Determine the (X, Y) coordinate at the center of the cell enclosing the given text.  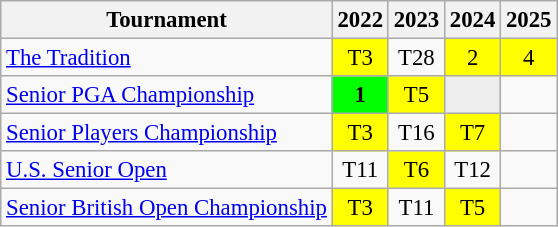
U.S. Senior Open (166, 170)
2025 (529, 20)
2023 (416, 20)
Senior British Open Championship (166, 208)
2024 (472, 20)
The Tradition (166, 58)
Senior Players Championship (166, 133)
T28 (416, 58)
2022 (360, 20)
T12 (472, 170)
4 (529, 58)
T16 (416, 133)
T6 (416, 170)
Tournament (166, 20)
T7 (472, 133)
Senior PGA Championship (166, 95)
2 (472, 58)
1 (360, 95)
